Provide the [X, Y] coordinate of the cell's center where the given text is located.  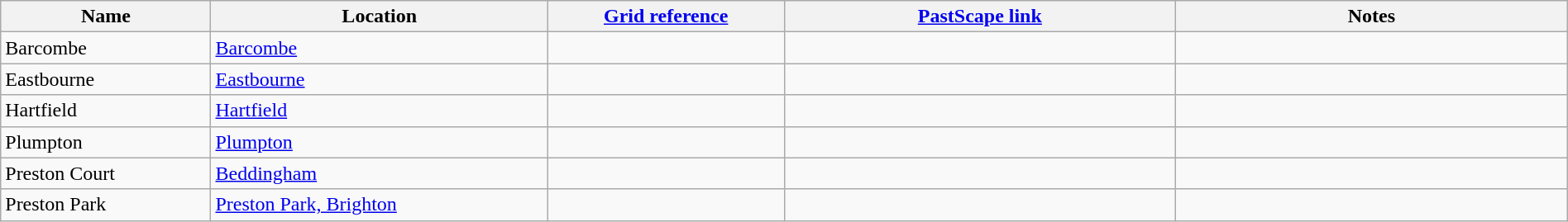
Preston Court [106, 173]
Location [379, 17]
Preston Park, Brighton [379, 205]
Notes [1372, 17]
Grid reference [666, 17]
PastScape link [980, 17]
Preston Park [106, 205]
Name [106, 17]
Beddingham [379, 173]
